Pinpoint the cell where the given text exists, returning its (X, Y) midpoint coordinate. 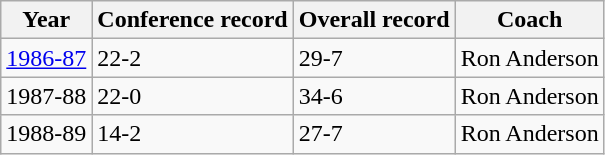
22-2 (192, 58)
29-7 (374, 58)
Coach (530, 20)
1987-88 (46, 96)
Year (46, 20)
14-2 (192, 134)
1986-87 (46, 58)
1988-89 (46, 134)
Conference record (192, 20)
22-0 (192, 96)
27-7 (374, 134)
34-6 (374, 96)
Overall record (374, 20)
